Capture the cell that displays the provided text and extract its (x, y) central coordinate. 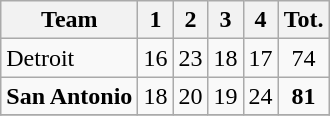
San Antonio (70, 96)
74 (304, 58)
Tot. (304, 20)
Detroit (70, 58)
81 (304, 96)
3 (226, 20)
23 (190, 58)
24 (260, 96)
1 (156, 20)
16 (156, 58)
19 (226, 96)
Team (70, 20)
20 (190, 96)
2 (190, 20)
4 (260, 20)
17 (260, 58)
